Provide the [x, y] coordinate of the cell's center where the given text is located.  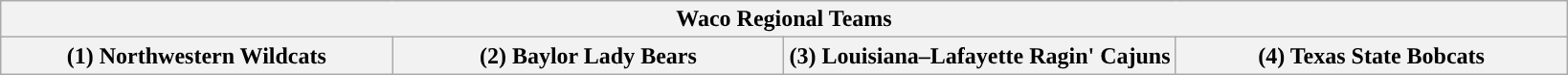
(2) Baylor Lady Bears [588, 56]
(4) Texas State Bobcats [1371, 56]
(3) Louisiana–Lafayette Ragin' Cajuns [980, 56]
(1) Northwestern Wildcats [197, 56]
Waco Regional Teams [784, 19]
